Identify which cell holds the provided text, then report its (X, Y) central coordinate. 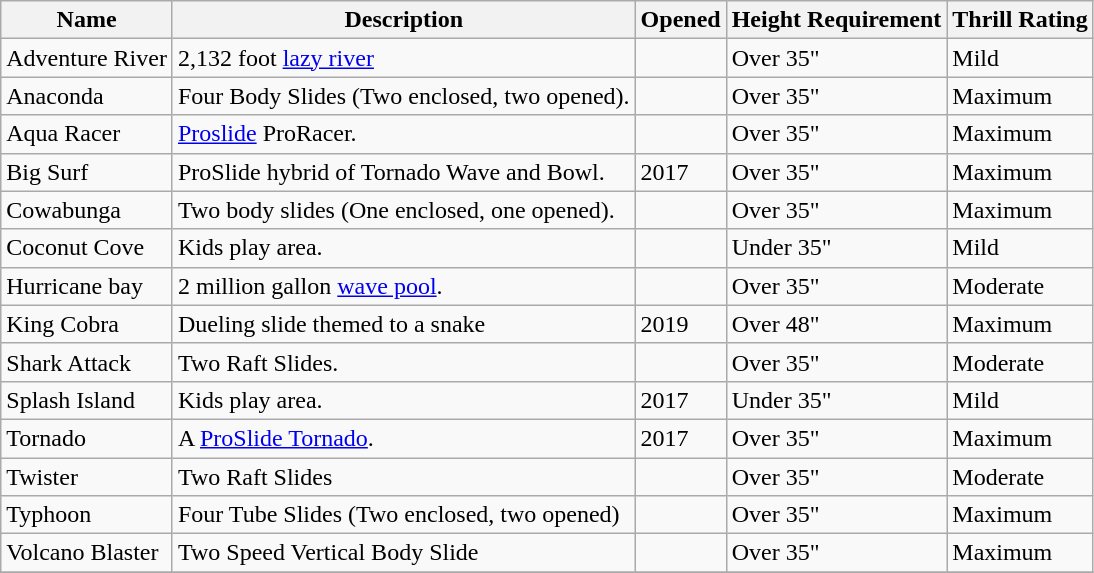
Two Raft Slides (404, 477)
Big Surf (87, 172)
2,132 foot lazy river (404, 58)
Adventure River (87, 58)
Aqua Racer (87, 134)
Twister (87, 477)
Opened (680, 20)
Typhoon (87, 515)
Dueling slide themed to a snake (404, 324)
Hurricane bay (87, 286)
Coconut Cove (87, 248)
Anaconda (87, 96)
Thrill Rating (1020, 20)
Four Tube Slides (Two enclosed, two opened) (404, 515)
ProSlide hybrid of Tornado Wave and Bowl. (404, 172)
Two Speed Vertical Body Slide (404, 553)
Shark Attack (87, 362)
A ProSlide Tornado. (404, 438)
Name (87, 20)
Height Requirement (836, 20)
Two Raft Slides. (404, 362)
Cowabunga (87, 210)
Description (404, 20)
Four Body Slides (Two enclosed, two opened). (404, 96)
Two body slides (One enclosed, one opened). (404, 210)
Volcano Blaster (87, 553)
Splash Island (87, 400)
Over 48" (836, 324)
Proslide ProRacer. (404, 134)
2019 (680, 324)
Tornado (87, 438)
2 million gallon wave pool. (404, 286)
King Cobra (87, 324)
